Identify which cell holds the provided text, then report its [X, Y] central coordinate. 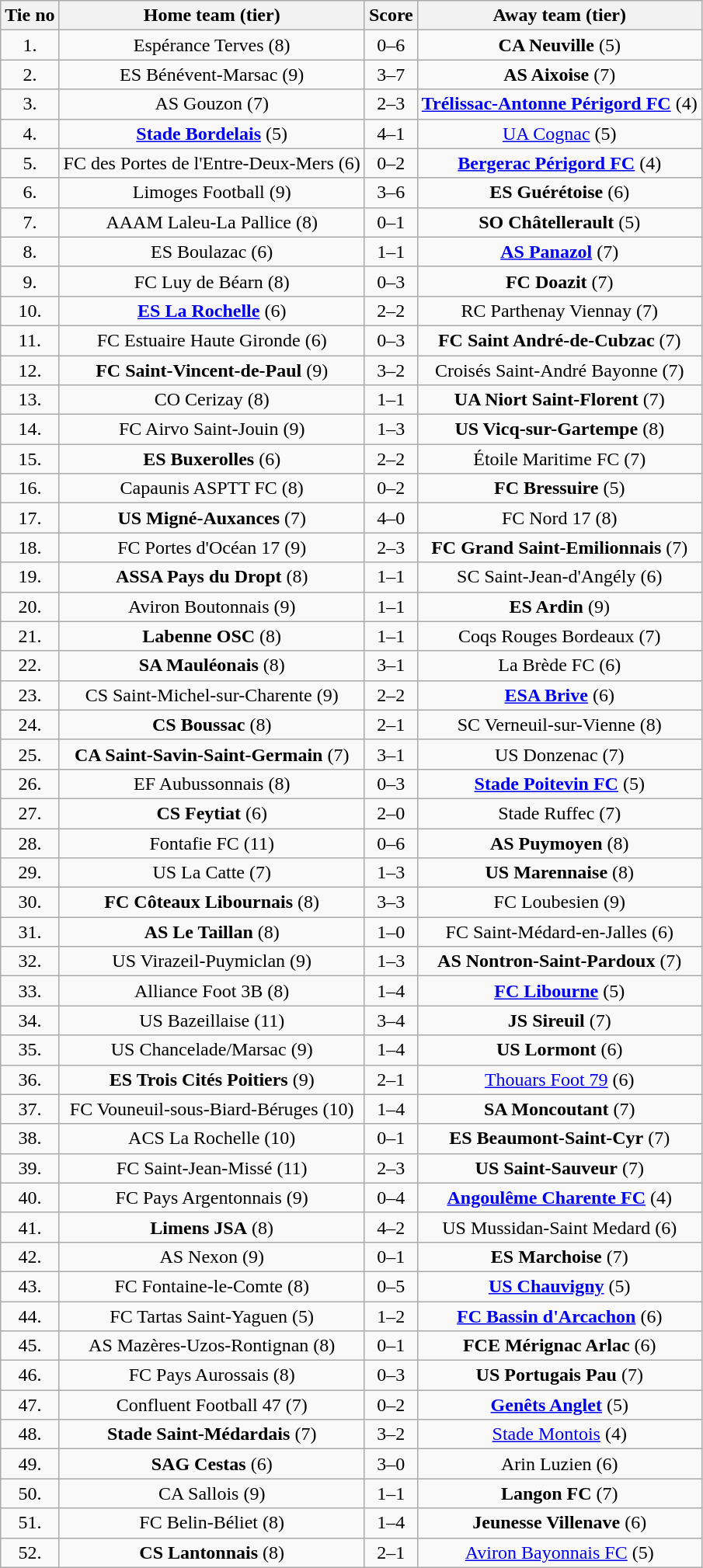
US Vicq-sur-Gartempe (8) [559, 429]
FC Saint-Jean-Missé (11) [211, 1168]
Score [391, 16]
47. [30, 1405]
SC Verneuil-sur-Vienne (8) [559, 725]
AS Le Taillan (8) [211, 932]
4. [30, 134]
FC Fontaine-le-Comte (8) [211, 1286]
Tie no [30, 16]
14. [30, 429]
28. [30, 843]
10. [30, 311]
33. [30, 991]
US Lormont (6) [559, 1050]
AS Puymoyen (8) [559, 843]
52. [30, 1552]
Home team (tier) [211, 16]
3–0 [391, 1464]
FC Doazit (7) [559, 281]
US Migné-Auxances (7) [211, 518]
3–3 [391, 902]
24. [30, 725]
FC Vouneuil-sous-Biard-Béruges (10) [211, 1109]
37. [30, 1109]
CS Boussac (8) [211, 725]
CA Neuville (5) [559, 45]
FC Grand Saint-Emilionnais (7) [559, 548]
FC Pays Aurossais (8) [211, 1375]
FC Saint-Médard-en-Jalles (6) [559, 932]
Stade Bordelais (5) [211, 134]
20. [30, 607]
Espérance Terves (8) [211, 45]
9. [30, 281]
RC Parthenay Viennay (7) [559, 311]
US Chancelade/Marsac (9) [211, 1050]
38. [30, 1139]
Aviron Boutonnais (9) [211, 607]
3–7 [391, 75]
40. [30, 1198]
29. [30, 873]
JS Sireuil (7) [559, 1020]
15. [30, 459]
49. [30, 1464]
CA Saint-Savin-Saint-Germain (7) [211, 754]
La Brède FC (6) [559, 666]
8. [30, 252]
44. [30, 1316]
23. [30, 695]
FC Saint André-de-Cubzac (7) [559, 340]
EF Aubussonnais (8) [211, 784]
31. [30, 932]
US Saint-Sauveur (7) [559, 1168]
0–4 [391, 1198]
Bergerac Périgord FC (4) [559, 163]
Stade Montois (4) [559, 1434]
CA Sallois (9) [211, 1493]
Aviron Bayonnais FC (5) [559, 1552]
43. [30, 1286]
Croisés Saint-André Bayonne (7) [559, 370]
FC Côteaux Libournais (8) [211, 902]
11. [30, 340]
CS Lantonnais (8) [211, 1552]
US Donzenac (7) [559, 754]
CO Cerizay (8) [211, 400]
ES Ardin (9) [559, 607]
US Marennaise (8) [559, 873]
Angoulême Charente FC (4) [559, 1198]
FC Portes d'Océan 17 (9) [211, 548]
48. [30, 1434]
AS Nexon (9) [211, 1257]
US Bazeillaise (11) [211, 1020]
39. [30, 1168]
Thouars Foot 79 (6) [559, 1080]
Limens JSA (8) [211, 1227]
FCE Mérignac Arlac (6) [559, 1346]
45. [30, 1346]
ES Trois Cités Poitiers (9) [211, 1080]
ES Bénévent-Marsac (9) [211, 75]
Langon FC (7) [559, 1493]
AS Aixoise (7) [559, 75]
ES Buxerolles (6) [211, 459]
SA Mauléonais (8) [211, 666]
36. [30, 1080]
SC Saint-Jean-d'Angély (6) [559, 577]
4–2 [391, 1227]
12. [30, 370]
FC des Portes de l'Entre-Deux-Mers (6) [211, 163]
16. [30, 488]
CS Saint-Michel-sur-Charente (9) [211, 695]
6. [30, 193]
Away team (tier) [559, 16]
Stade Ruffec (7) [559, 813]
Capaunis ASPTT FC (8) [211, 488]
27. [30, 813]
50. [30, 1493]
Stade Poitevin FC (5) [559, 784]
3–6 [391, 193]
FC Tartas Saint-Yaguen (5) [211, 1316]
25. [30, 754]
UA Niort Saint-Florent (7) [559, 400]
21. [30, 636]
4–1 [391, 134]
FC Estuaire Haute Gironde (6) [211, 340]
US Chauvigny (5) [559, 1286]
SAG Cestas (6) [211, 1464]
US La Catte (7) [211, 873]
18. [30, 548]
42. [30, 1257]
17. [30, 518]
22. [30, 666]
CS Feytiat (6) [211, 813]
Confluent Football 47 (7) [211, 1405]
FC Pays Argentonnais (9) [211, 1198]
FC Saint-Vincent-de-Paul (9) [211, 370]
3–4 [391, 1020]
SO Châtellerault (5) [559, 222]
1. [30, 45]
13. [30, 400]
Stade Saint-Médardais (7) [211, 1434]
AS Nontron-Saint-Pardoux (7) [559, 961]
5. [30, 163]
35. [30, 1050]
US Virazeil-Puymiclan (9) [211, 961]
1–0 [391, 932]
ES Beaumont-Saint-Cyr (7) [559, 1139]
FC Bressuire (5) [559, 488]
FC Belin-Béliet (8) [211, 1523]
51. [30, 1523]
Jeunesse Villenave (6) [559, 1523]
46. [30, 1375]
Arin Luzien (6) [559, 1464]
7. [30, 222]
41. [30, 1227]
FC Nord 17 (8) [559, 518]
FC Libourne (5) [559, 991]
AS Panazol (7) [559, 252]
Étoile Maritime FC (7) [559, 459]
ESA Brive (6) [559, 695]
Trélissac-Antonne Périgord FC (4) [559, 104]
2. [30, 75]
FC Airvo Saint-Jouin (9) [211, 429]
FC Luy de Béarn (8) [211, 281]
Labenne OSC (8) [211, 636]
AS Mazères-Uzos-Rontignan (8) [211, 1346]
ASSA Pays du Dropt (8) [211, 577]
0–5 [391, 1286]
Limoges Football (9) [211, 193]
ES La Rochelle (6) [211, 311]
FC Loubesien (9) [559, 902]
SA Moncoutant (7) [559, 1109]
Fontafie FC (11) [211, 843]
3. [30, 104]
30. [30, 902]
26. [30, 784]
Alliance Foot 3B (8) [211, 991]
2–0 [391, 813]
ES Marchoise (7) [559, 1257]
US Portugais Pau (7) [559, 1375]
AAAM Laleu-La Pallice (8) [211, 222]
Coqs Rouges Bordeaux (7) [559, 636]
32. [30, 961]
Genêts Anglet (5) [559, 1405]
19. [30, 577]
4–0 [391, 518]
ACS La Rochelle (10) [211, 1139]
AS Gouzon (7) [211, 104]
FC Bassin d'Arcachon (6) [559, 1316]
ES Boulazac (6) [211, 252]
34. [30, 1020]
1–2 [391, 1316]
UA Cognac (5) [559, 134]
US Mussidan-Saint Medard (6) [559, 1227]
ES Guérétoise (6) [559, 193]
